Pinpoint the cell where the given text exists, returning its (x, y) midpoint coordinate. 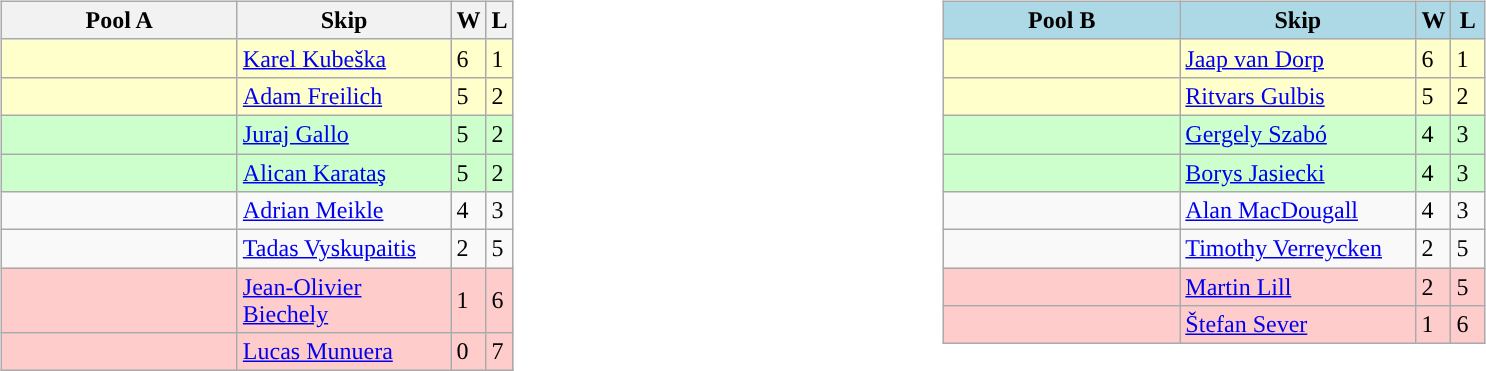
Štefan Sever (1298, 325)
7 (500, 352)
Pool A (119, 20)
Jean-Olivier Biechely (344, 300)
0 (468, 352)
Jaap van Dorp (1298, 58)
Timothy Verreycken (1298, 249)
Tadas Vyskupaitis (344, 249)
Borys Jasiecki (1298, 173)
Martin Lill (1298, 287)
Adrian Meikle (344, 211)
Alican Karataş (344, 173)
Karel Kubeška (344, 58)
Alan MacDougall (1298, 211)
Pool B (1062, 20)
Gergely Szabó (1298, 134)
Ritvars Gulbis (1298, 96)
Lucas Munuera (344, 352)
Adam Freilich (344, 96)
Juraj Gallo (344, 134)
